Identify which cell holds the provided text, then report its (X, Y) central coordinate. 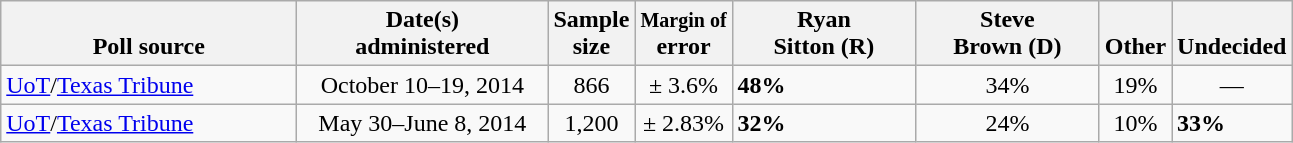
Other (1135, 34)
— (1232, 85)
May 30–June 8, 2014 (422, 123)
Poll source (149, 34)
1,200 (592, 123)
Undecided (1232, 34)
SteveBrown (D) (1008, 34)
± 3.6% (684, 85)
± 2.83% (684, 123)
866 (592, 85)
32% (824, 123)
October 10–19, 2014 (422, 85)
10% (1135, 123)
Margin oferror (684, 34)
33% (1232, 123)
Samplesize (592, 34)
Date(s)administered (422, 34)
34% (1008, 85)
48% (824, 85)
19% (1135, 85)
RyanSitton (R) (824, 34)
24% (1008, 123)
